For the text-containing cell, return its midpoint in [x, y] coordinate format. 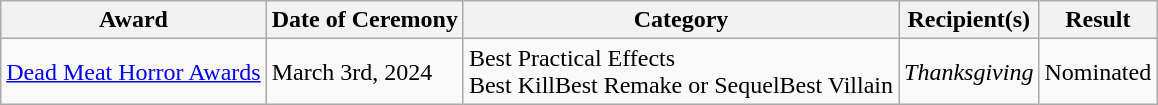
Thanksgiving [969, 72]
Recipient(s) [969, 20]
Best Practical EffectsBest KillBest Remake or SequelBest Villain [680, 72]
Award [134, 20]
March 3rd, 2024 [364, 72]
Nominated [1098, 72]
Result [1098, 20]
Date of Ceremony [364, 20]
Dead Meat Horror Awards [134, 72]
Category [680, 20]
